Output the (X, Y) coordinate of the center of the cell containing the given text.  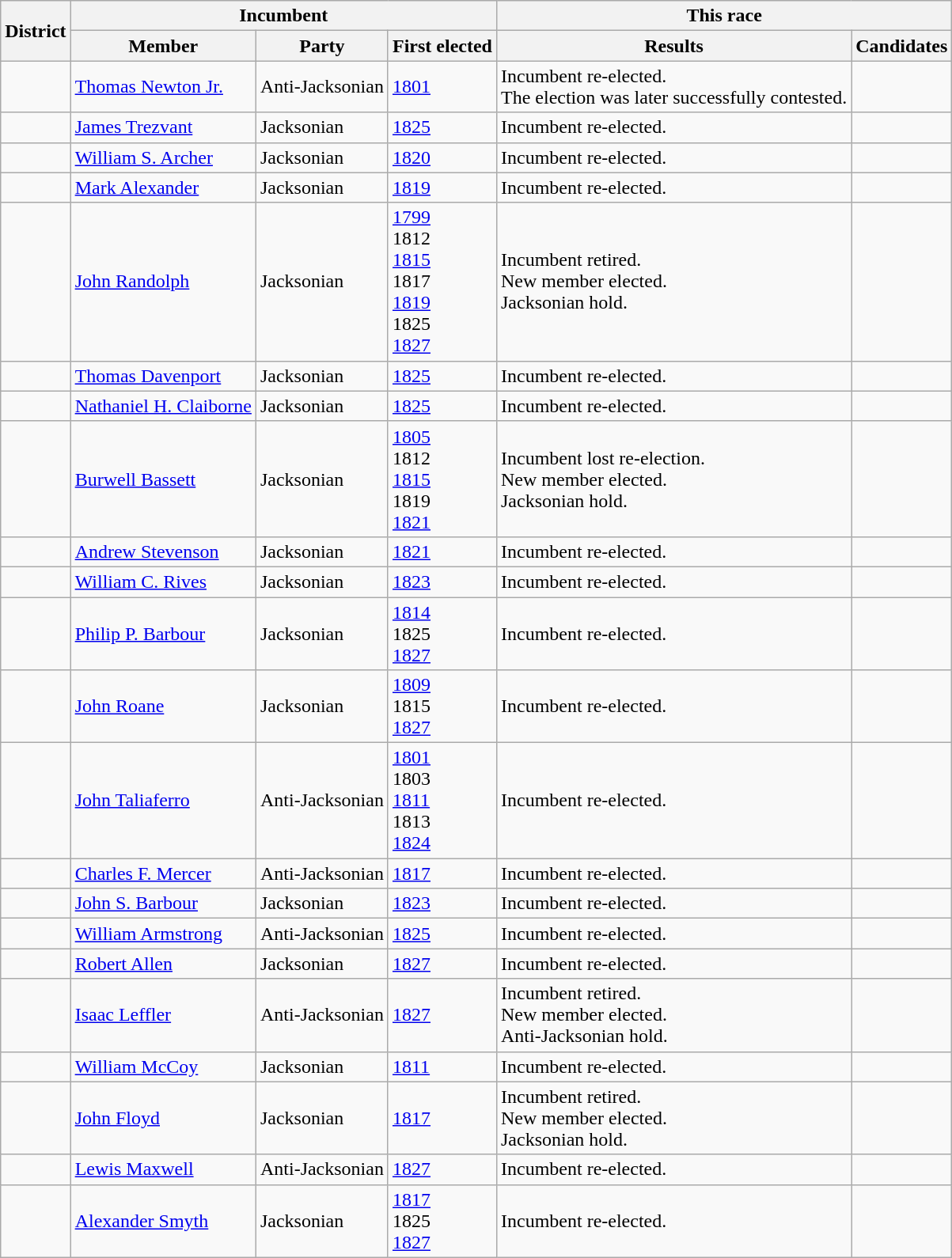
1801 (442, 87)
Isaac Leffler (163, 1015)
Thomas Davenport (163, 376)
Lewis Maxwell (163, 1169)
Andrew Stevenson (163, 551)
Results (673, 46)
1820 (442, 157)
Incumbent re-elected.The election was later successfully contested. (673, 87)
1811 (442, 1067)
Member (163, 46)
William Armstrong (163, 934)
Incumbent retired.New member elected.Anti-Jacksonian hold. (673, 1015)
Alexander Smyth (163, 1221)
Charles F. Mercer (163, 873)
John S. Barbour (163, 904)
1819 (442, 188)
Robert Allen (163, 964)
District (36, 31)
1821 (442, 551)
William S. Archer (163, 157)
1814 1825 1827 (442, 633)
Incumbent lost re-election.New member elected.Jacksonian hold. (673, 479)
17991812 18151817 18191825 1827 (442, 282)
18011803 1811 1813 1824 (442, 801)
Burwell Bassett (163, 479)
John Floyd (163, 1118)
18051812 18151819 1821 (442, 479)
Philip P. Barbour (163, 633)
First elected (442, 46)
This race (723, 16)
18091815 1827 (442, 707)
Incumbent (283, 16)
Candidates (902, 46)
Party (321, 46)
Mark Alexander (163, 188)
Thomas Newton Jr. (163, 87)
Nathaniel H. Claiborne (163, 406)
John Taliaferro (163, 801)
John Roane (163, 707)
William C. Rives (163, 582)
18171825 1827 (442, 1221)
John Randolph (163, 282)
William McCoy (163, 1067)
James Trezvant (163, 127)
